From the cell containing the given text, extract its center point as [x, y] coordinate. 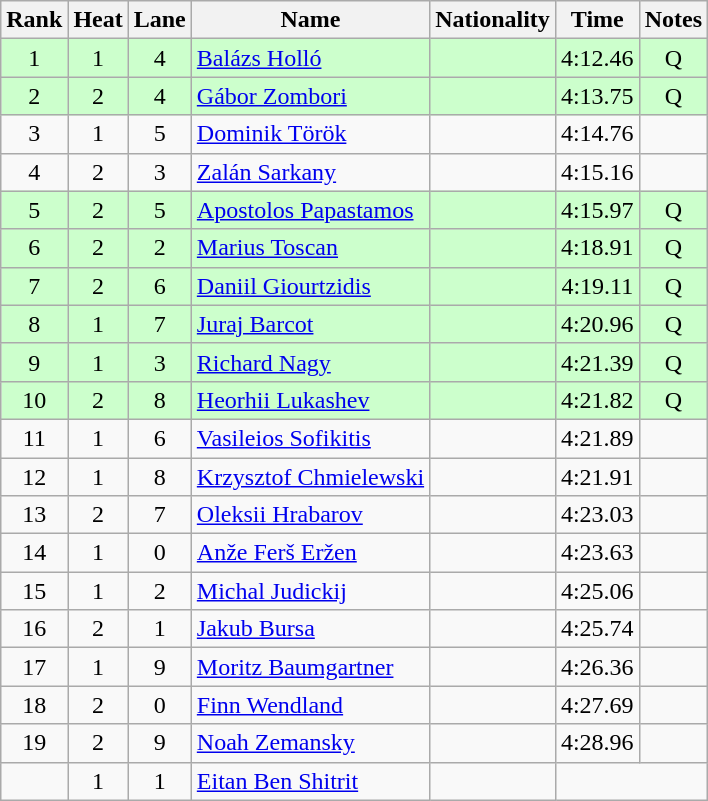
Michal Judickij [310, 591]
Richard Nagy [310, 362]
4:23.03 [597, 515]
4:21.82 [597, 400]
4:15.16 [597, 172]
Nationality [493, 20]
4:25.06 [597, 591]
10 [34, 400]
Lane [160, 20]
19 [34, 743]
11 [34, 438]
Balázs Holló [310, 58]
Apostolos Papastamos [310, 210]
4:19.11 [597, 286]
Marius Toscan [310, 248]
4:26.36 [597, 667]
13 [34, 515]
4:12.46 [597, 58]
Anže Ferš Eržen [310, 553]
15 [34, 591]
Daniil Giourtzidis [310, 286]
4:27.69 [597, 705]
17 [34, 667]
Jakub Bursa [310, 629]
4:14.76 [597, 134]
Time [597, 20]
Notes [673, 20]
Gábor Zombori [310, 96]
Moritz Baumgartner [310, 667]
18 [34, 705]
Heat [98, 20]
Rank [34, 20]
4:23.63 [597, 553]
4:21.39 [597, 362]
4:28.96 [597, 743]
4:13.75 [597, 96]
Finn Wendland [310, 705]
Noah Zemansky [310, 743]
4:25.74 [597, 629]
Heorhii Lukashev [310, 400]
Name [310, 20]
4:15.97 [597, 210]
16 [34, 629]
12 [34, 477]
Krzysztof Chmielewski [310, 477]
4:20.96 [597, 324]
Oleksii Hrabarov [310, 515]
Dominik Török [310, 134]
4:18.91 [597, 248]
Juraj Barcot [310, 324]
4:21.91 [597, 477]
Zalán Sarkany [310, 172]
14 [34, 553]
Eitan Ben Shitrit [310, 781]
Vasileios Sofikitis [310, 438]
4:21.89 [597, 438]
